Determine the [X, Y] coordinate at the center of the cell enclosing the given text.  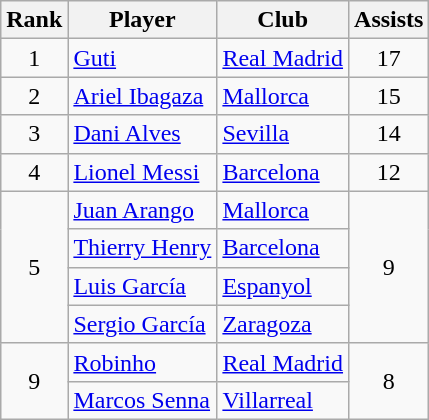
Marcos Senna [142, 400]
Player [142, 20]
12 [389, 172]
Club [283, 20]
8 [389, 381]
4 [34, 172]
Ariel Ibagaza [142, 96]
Espanyol [283, 286]
Sevilla [283, 134]
3 [34, 134]
15 [389, 96]
Juan Arango [142, 210]
Guti [142, 58]
1 [34, 58]
Robinho [142, 362]
17 [389, 58]
Assists [389, 20]
Zaragoza [283, 324]
Thierry Henry [142, 248]
Rank [34, 20]
Villarreal [283, 400]
5 [34, 267]
Luis García [142, 286]
Lionel Messi [142, 172]
2 [34, 96]
14 [389, 134]
Sergio García [142, 324]
Dani Alves [142, 134]
